Search for the cell housing the specified text and yield its (x, y) center coordinate. 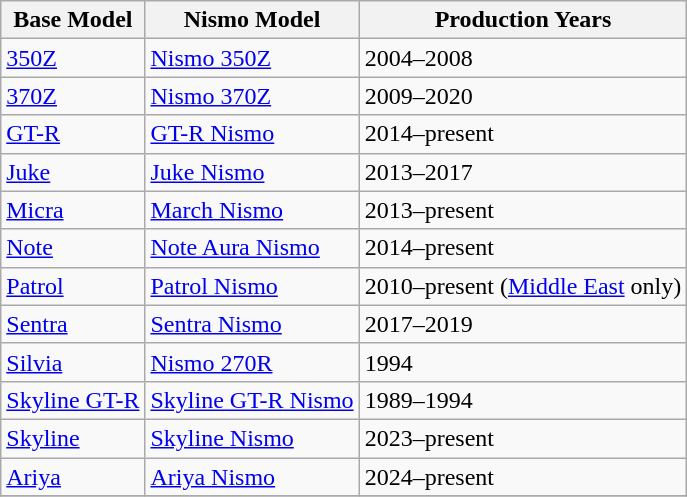
Patrol Nismo (252, 286)
2024–present (523, 477)
Nismo 350Z (252, 58)
Sentra Nismo (252, 324)
Production Years (523, 20)
Skyline GT-R (73, 400)
2009–2020 (523, 96)
2017–2019 (523, 324)
Skyline Nismo (252, 438)
GT-R Nismo (252, 134)
2004–2008 (523, 58)
2013–present (523, 210)
370Z (73, 96)
Ariya (73, 477)
Skyline GT-R Nismo (252, 400)
Micra (73, 210)
Juke (73, 172)
1989–1994 (523, 400)
Skyline (73, 438)
Patrol (73, 286)
350Z (73, 58)
Sentra (73, 324)
2013–2017 (523, 172)
Juke Nismo (252, 172)
Silvia (73, 362)
Ariya Nismo (252, 477)
Nismo Model (252, 20)
Note (73, 248)
1994 (523, 362)
2023–present (523, 438)
2010–present (Middle East only) (523, 286)
March Nismo (252, 210)
Nismo 270R (252, 362)
GT-R (73, 134)
Note Aura Nismo (252, 248)
Base Model (73, 20)
Nismo 370Z (252, 96)
